Determine the [X, Y] coordinate at the center of the cell enclosing the given text.  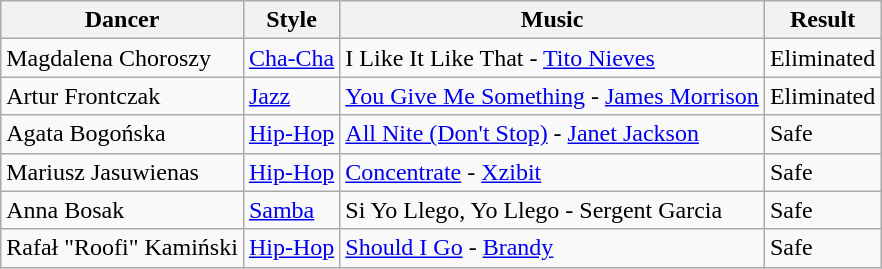
Concentrate - Xzibit [552, 172]
You Give Me Something - James Morrison [552, 96]
I Like It Like That - Tito Nieves [552, 58]
Artur Frontczak [122, 96]
Jazz [291, 96]
Si Yo Llego, Yo Llego - Sergent Garcia [552, 210]
Music [552, 20]
Magdalena Choroszy [122, 58]
Samba [291, 210]
Mariusz Jasuwienas [122, 172]
Rafał "Roofi" Kamiński [122, 248]
All Nite (Don't Stop) - Janet Jackson [552, 134]
Should I Go - Brandy [552, 248]
Dancer [122, 20]
Agata Bogońska [122, 134]
Style [291, 20]
Cha-Cha [291, 58]
Anna Bosak [122, 210]
Result [822, 20]
